Pinpoint the cell where the given text exists, returning its [x, y] midpoint coordinate. 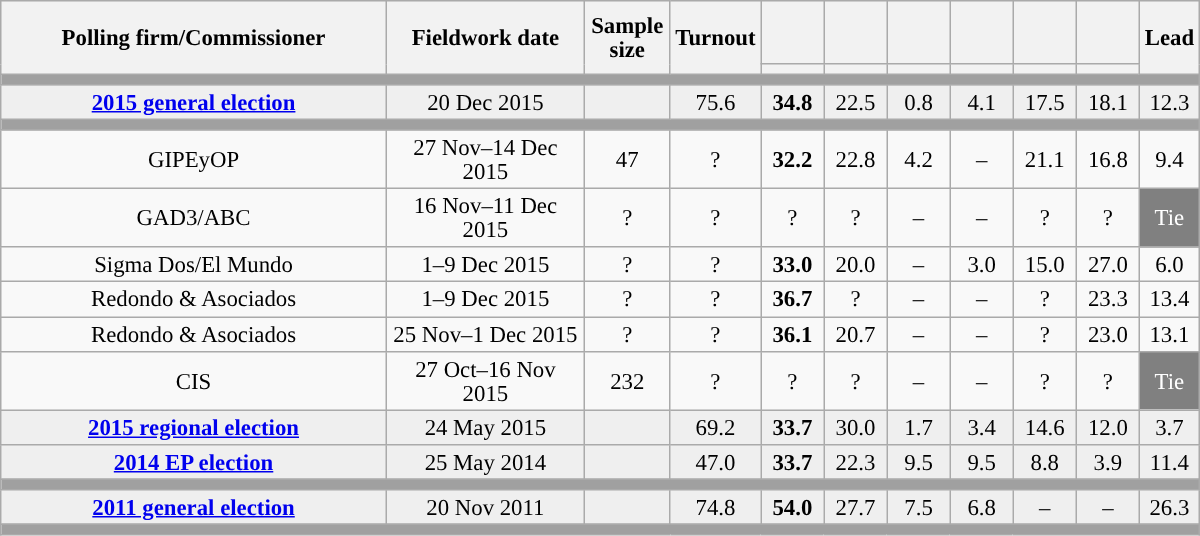
4.2 [918, 160]
75.6 [716, 102]
54.0 [792, 508]
27 Oct–16 Nov 2015 [485, 380]
232 [627, 380]
33.0 [792, 266]
27.7 [856, 508]
4.1 [982, 102]
6.8 [982, 508]
Fieldwork date [485, 38]
CIS [194, 380]
47 [627, 160]
27 Nov–14 Dec 2015 [485, 160]
21.1 [1044, 160]
8.8 [1044, 462]
25 Nov–1 Dec 2015 [485, 334]
13.4 [1169, 300]
12.0 [1108, 428]
22.8 [856, 160]
36.7 [792, 300]
2015 general election [194, 102]
GIPEyOP [194, 160]
24 May 2015 [485, 428]
47.0 [716, 462]
34.8 [792, 102]
20 Nov 2011 [485, 508]
2011 general election [194, 508]
7.5 [918, 508]
30.0 [856, 428]
17.5 [1044, 102]
3.4 [982, 428]
0.8 [918, 102]
Turnout [716, 38]
18.1 [1108, 102]
3.0 [982, 266]
74.8 [716, 508]
13.1 [1169, 334]
20.7 [856, 334]
1.7 [918, 428]
27.0 [1108, 266]
16.8 [1108, 160]
14.6 [1044, 428]
GAD3/ABC [194, 218]
3.9 [1108, 462]
32.2 [792, 160]
16 Nov–11 Dec 2015 [485, 218]
6.0 [1169, 266]
2014 EP election [194, 462]
3.7 [1169, 428]
36.1 [792, 334]
26.3 [1169, 508]
2015 regional election [194, 428]
Sigma Dos/El Mundo [194, 266]
Polling firm/Commissioner [194, 38]
20 Dec 2015 [485, 102]
Sample size [627, 38]
22.3 [856, 462]
20.0 [856, 266]
23.0 [1108, 334]
69.2 [716, 428]
23.3 [1108, 300]
Lead [1169, 38]
9.4 [1169, 160]
15.0 [1044, 266]
12.3 [1169, 102]
22.5 [856, 102]
25 May 2014 [485, 462]
11.4 [1169, 462]
